Provide the (X, Y) coordinate of the cell's center where the given text is located.  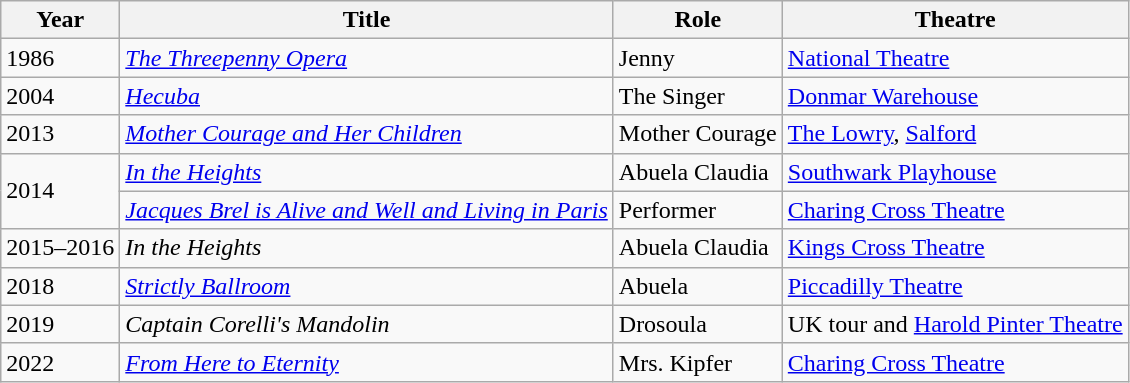
Year (60, 20)
Jacques Brel is Alive and Well and Living in Paris (366, 210)
UK tour and Harold Pinter Theatre (955, 324)
Piccadilly Theatre (955, 286)
Strictly Ballroom (366, 286)
The Threepenny Opera (366, 58)
2019 (60, 324)
Role (698, 20)
The Singer (698, 96)
National Theatre (955, 58)
Donmar Warehouse (955, 96)
Captain Corelli's Mandolin (366, 324)
Performer (698, 210)
Southwark Playhouse (955, 172)
2014 (60, 191)
Drosoula (698, 324)
The Lowry, Salford (955, 134)
Mrs. Kipfer (698, 362)
2015–2016 (60, 248)
Kings Cross Theatre (955, 248)
From Here to Eternity (366, 362)
Mother Courage and Her Children (366, 134)
2013 (60, 134)
2018 (60, 286)
Mother Courage (698, 134)
1986 (60, 58)
Hecuba (366, 96)
Abuela (698, 286)
2022 (60, 362)
Theatre (955, 20)
Title (366, 20)
2004 (60, 96)
Jenny (698, 58)
